Return the (X, Y) coordinate for the center point of the cell that contains the specified text.  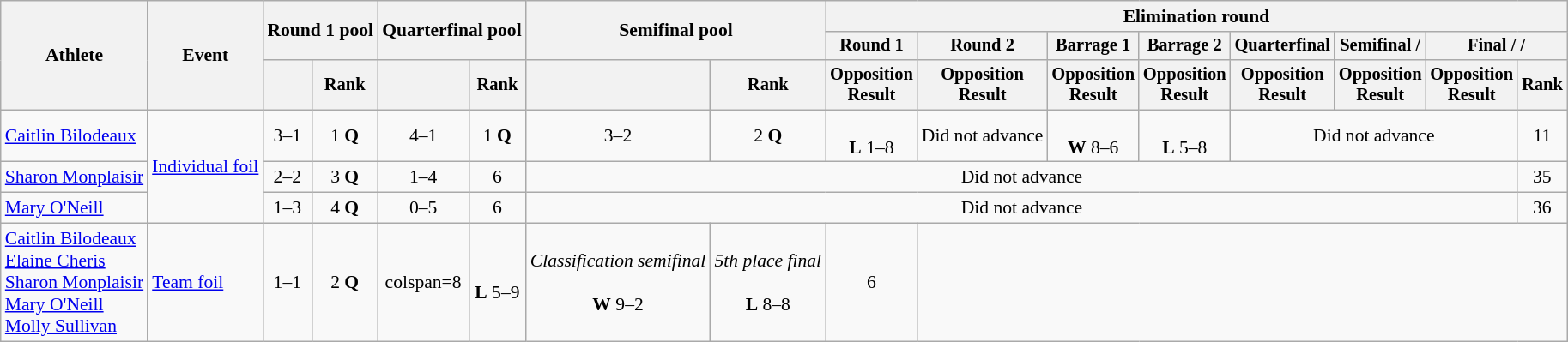
Individual foil (205, 166)
Caitlin Bilodeaux (74, 135)
Round 1 pool (320, 31)
Team foil (205, 283)
Quarterfinal pool (451, 31)
5th place finalL 8–8 (767, 283)
11 (1542, 135)
4–1 (423, 135)
1–1 (287, 283)
L 5–9 (498, 283)
Elimination round (1196, 16)
W 8–6 (1093, 135)
Event (205, 55)
35 (1542, 177)
Semifinal / (1380, 46)
Quarterfinal (1282, 46)
Sharon Monplaisir (74, 177)
Semifinal pool (676, 31)
1–4 (423, 177)
2–2 (287, 177)
L 1–8 (872, 135)
Caitlin BilodeauxElaine CherisSharon MonplaisirMary O'NeillMolly Sullivan (74, 283)
Barrage 2 (1184, 46)
Round 2 (983, 46)
Barrage 1 (1093, 46)
colspan=8 (423, 283)
Mary O'Neill (74, 208)
3 Q (345, 177)
36 (1542, 208)
3–2 (618, 135)
0–5 (423, 208)
Final / / (1496, 46)
Round 1 (872, 46)
3–1 (287, 135)
Athlete (74, 55)
L 5–8 (1184, 135)
4 Q (345, 208)
1–3 (287, 208)
Classification semifinalW 9–2 (618, 283)
